Find where the given text appears and provide that cell's center as (x, y) coordinate. 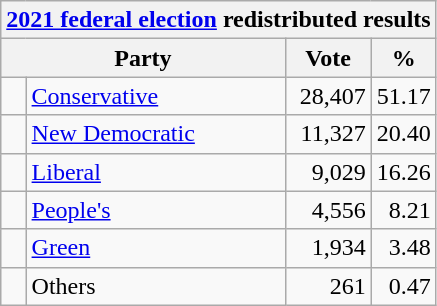
0.47 (404, 286)
Vote (328, 58)
261 (328, 286)
2021 federal election redistributed results (218, 20)
9,029 (328, 172)
1,934 (328, 248)
28,407 (328, 96)
Conservative (156, 96)
Party (143, 58)
4,556 (328, 210)
% (404, 58)
3.48 (404, 248)
Liberal (156, 172)
New Democratic (156, 134)
16.26 (404, 172)
Others (156, 286)
8.21 (404, 210)
51.17 (404, 96)
People's (156, 210)
11,327 (328, 134)
Green (156, 248)
20.40 (404, 134)
